Locate the cell with the specified text and output its [x, y] center coordinate. 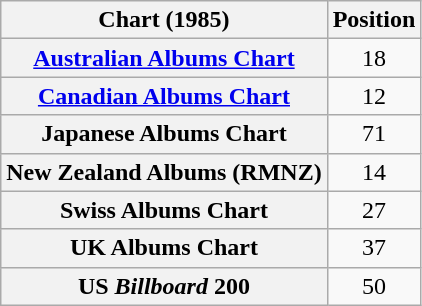
Swiss Albums Chart [164, 210]
New Zealand Albums (RMNZ) [164, 172]
14 [374, 172]
50 [374, 286]
Canadian Albums Chart [164, 96]
Australian Albums Chart [164, 58]
Japanese Albums Chart [164, 134]
27 [374, 210]
Chart (1985) [164, 20]
12 [374, 96]
Position [374, 20]
18 [374, 58]
37 [374, 248]
UK Albums Chart [164, 248]
US Billboard 200 [164, 286]
71 [374, 134]
